Determine the (X, Y) coordinate at the center of the cell enclosing the given text.  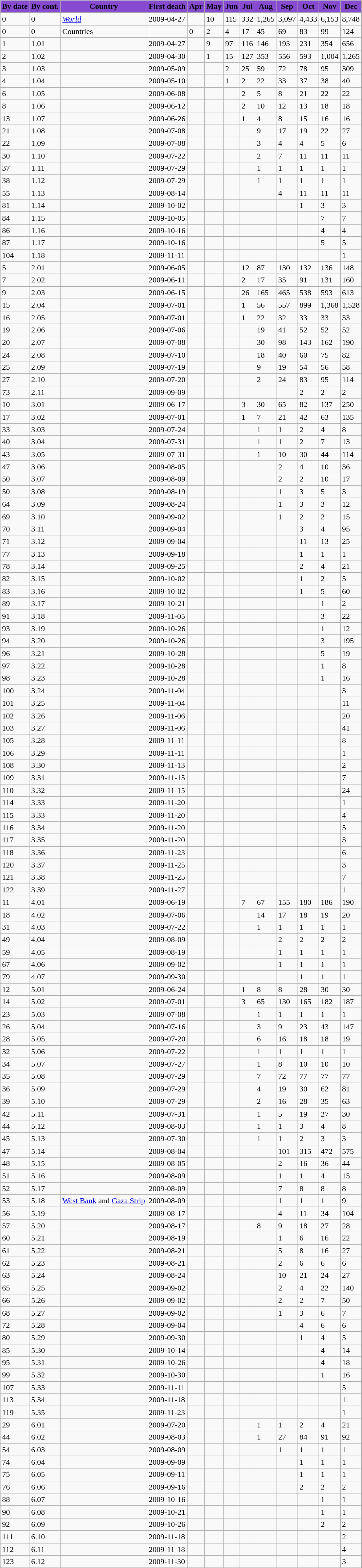
6.05 (45, 1475)
180 (308, 902)
1.01 (45, 44)
1,004 (330, 56)
29 (15, 1425)
2009-06-12 (167, 106)
3.06 (45, 467)
2.07 (45, 342)
5.22 (45, 1251)
5.02 (45, 1002)
3.14 (45, 566)
Country (104, 7)
2009-11-05 (167, 616)
West Bank and Gaza Strip (104, 1201)
119 (15, 1412)
3.39 (45, 890)
2009-06-19 (167, 902)
5.04 (45, 1027)
315 (308, 1151)
556 (287, 56)
Dec (351, 7)
613 (351, 293)
2009-07-30 (167, 1138)
2.05 (45, 317)
3.19 (45, 629)
1.02 (45, 56)
86 (15, 230)
39 (15, 1101)
155 (287, 902)
76 (15, 1487)
146 (266, 44)
6.07 (45, 1499)
73 (15, 392)
1.10 (45, 156)
557 (287, 305)
4.01 (45, 902)
1.16 (45, 230)
5.21 (45, 1238)
Oct (308, 7)
332 (247, 19)
66 (15, 1300)
5.20 (45, 1226)
5.11 (45, 1114)
2009-06-08 (167, 93)
2009-06-24 (167, 989)
123 (15, 1562)
53 (15, 1201)
1.08 (45, 131)
112 (15, 1549)
3.13 (45, 554)
2009-07-10 (167, 355)
3.11 (45, 529)
1.17 (45, 243)
94 (15, 641)
80 (15, 1338)
5.23 (45, 1263)
1,528 (351, 305)
2.02 (45, 280)
1.06 (45, 106)
103 (15, 728)
By cont. (45, 7)
64 (15, 504)
105 (15, 740)
2009-07-27 (167, 1064)
5.28 (45, 1325)
309 (351, 69)
231 (308, 44)
113 (15, 1400)
120 (15, 865)
5.26 (45, 1300)
1.04 (45, 81)
2009-06-11 (167, 280)
85 (15, 1350)
3.26 (45, 716)
187 (351, 1002)
3.28 (45, 740)
131 (330, 280)
First death (167, 7)
186 (330, 902)
3.17 (45, 604)
5.18 (45, 1201)
2009-06-15 (167, 293)
2.01 (45, 268)
3,097 (287, 19)
140 (351, 1288)
121 (15, 877)
2009-06-05 (167, 268)
3.10 (45, 516)
118 (15, 852)
48 (15, 1164)
6.09 (45, 1524)
3.38 (45, 877)
575 (351, 1151)
96 (15, 653)
68 (15, 1313)
2.11 (45, 392)
2009-09-16 (167, 1487)
Jun (231, 7)
3.16 (45, 591)
49 (15, 939)
2009-05-10 (167, 81)
5.14 (45, 1151)
51 (15, 1176)
137 (330, 405)
135 (351, 417)
1.07 (45, 118)
61 (15, 1251)
90 (15, 1512)
122 (15, 890)
3.04 (45, 442)
148 (351, 268)
Sep (287, 7)
3.22 (45, 666)
3.34 (45, 828)
117 (15, 840)
3.37 (45, 865)
5.16 (45, 1176)
74 (15, 1462)
2.03 (45, 293)
5.12 (45, 1126)
102 (15, 716)
3.36 (45, 852)
3.15 (45, 579)
6,153 (330, 19)
79 (15, 977)
5.33 (45, 1388)
5.32 (45, 1375)
2009-07-24 (167, 430)
88 (15, 1499)
160 (351, 280)
2009-08-14 (167, 193)
5.17 (45, 1189)
465 (287, 293)
2009-07-19 (167, 367)
3.30 (45, 766)
5.07 (45, 1064)
3.27 (45, 728)
5.30 (45, 1350)
162 (330, 342)
3.21 (45, 653)
2009-05-09 (167, 69)
4.05 (45, 952)
107 (15, 1388)
93 (15, 629)
2.04 (45, 305)
353 (266, 56)
5.01 (45, 989)
5.35 (45, 1412)
3.23 (45, 678)
132 (308, 268)
5.15 (45, 1164)
5.25 (45, 1288)
58 (351, 367)
5.09 (45, 1089)
4.03 (45, 927)
2009-04-30 (167, 56)
3.07 (45, 479)
1.05 (45, 93)
2009-11-27 (167, 890)
2009-07-16 (167, 1027)
5.05 (45, 1039)
May (214, 7)
Countries (104, 31)
3.08 (45, 492)
4.04 (45, 939)
1.18 (45, 255)
1.12 (45, 181)
1.14 (45, 206)
3.20 (45, 641)
100 (15, 691)
By date (15, 7)
3.31 (45, 778)
World (104, 19)
5.29 (45, 1338)
2.10 (45, 380)
4.02 (45, 915)
250 (351, 405)
195 (351, 641)
71 (15, 541)
31 (15, 927)
193 (287, 44)
538 (308, 293)
2009-10-05 (167, 218)
1.13 (45, 193)
4.07 (45, 977)
5.10 (45, 1101)
3.05 (45, 454)
111 (15, 1537)
3.29 (45, 753)
143 (308, 342)
6.01 (45, 1425)
5.06 (45, 1052)
2009-06-26 (167, 118)
5.31 (45, 1363)
2009-11-13 (167, 766)
5.27 (45, 1313)
8,748 (351, 19)
70 (15, 529)
899 (308, 305)
3.09 (45, 504)
106 (15, 753)
1.11 (45, 168)
3.32 (45, 790)
354 (330, 44)
124 (351, 31)
6.04 (45, 1462)
5.03 (45, 1014)
2.09 (45, 367)
3.18 (45, 616)
3.01 (45, 405)
2009-10-30 (167, 1375)
5.08 (45, 1076)
5.24 (45, 1275)
57 (15, 1226)
472 (330, 1151)
4,433 (308, 19)
656 (351, 44)
Apr (196, 7)
5.19 (45, 1213)
108 (15, 766)
1.03 (45, 69)
Nov (330, 7)
2009-11-30 (167, 1562)
3.25 (45, 703)
6.12 (45, 1562)
6.06 (45, 1487)
4.06 (45, 965)
2009-06-17 (167, 405)
3.35 (45, 840)
5.34 (45, 1400)
6.11 (45, 1549)
2009-08-04 (167, 1151)
Aug (266, 7)
3.24 (45, 691)
136 (330, 268)
2009-09-25 (167, 566)
2.08 (45, 355)
6.10 (45, 1537)
55 (15, 193)
6.02 (45, 1437)
127 (247, 56)
147 (351, 1027)
6.08 (45, 1512)
3.03 (45, 430)
5.13 (45, 1138)
1.15 (45, 218)
3.02 (45, 417)
3.12 (45, 541)
89 (15, 604)
2009-10-14 (167, 1350)
6.03 (45, 1450)
109 (15, 778)
Jul (247, 7)
1,368 (330, 305)
182 (330, 1002)
2009-09-18 (167, 554)
1.09 (45, 143)
2.06 (45, 330)
110 (15, 790)
2009-09-11 (167, 1475)
